For the text-containing cell, return its midpoint in (X, Y) coordinate format. 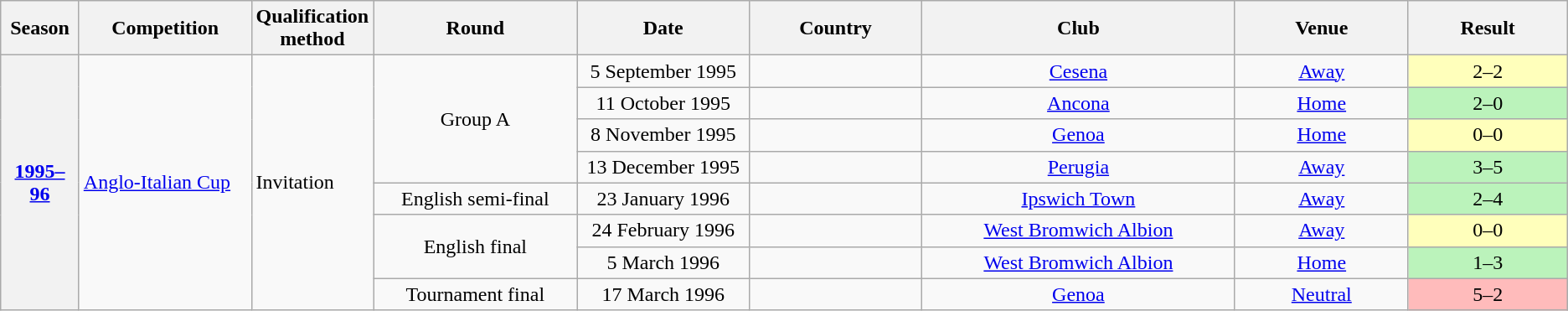
8 November 1995 (663, 135)
3–5 (1488, 167)
Ancona (1078, 103)
Qualification method (312, 29)
Competition (165, 29)
1–3 (1488, 262)
13 December 1995 (663, 167)
Group A (476, 119)
Ipswich Town (1078, 199)
11 October 1995 (663, 103)
2–2 (1488, 71)
English semi-final (476, 199)
5 March 1996 (663, 262)
Round (476, 29)
2–0 (1488, 103)
Tournament final (476, 294)
5–2 (1488, 294)
Club (1078, 29)
24 February 1996 (663, 231)
Neutral (1322, 294)
Venue (1322, 29)
2–4 (1488, 199)
Season (40, 29)
Invitation (312, 183)
Perugia (1078, 167)
Result (1488, 29)
Anglo-Italian Cup (165, 183)
5 September 1995 (663, 71)
17 March 1996 (663, 294)
Date (663, 29)
Country (836, 29)
Cesena (1078, 71)
English final (476, 246)
23 January 1996 (663, 199)
1995–96 (40, 183)
